Return (X, Y) of the center of cell containing provided text 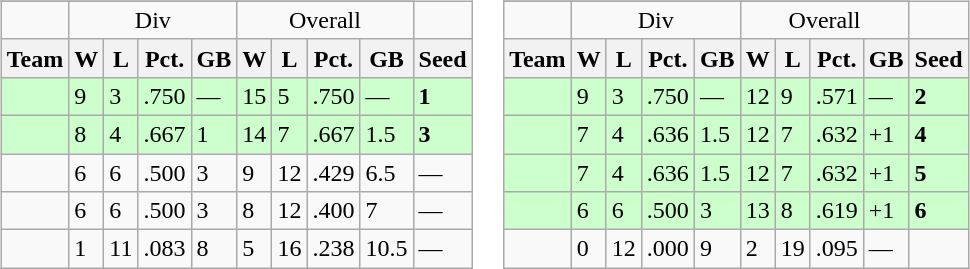
11 (121, 249)
10.5 (386, 249)
15 (254, 96)
.429 (334, 173)
.238 (334, 249)
.571 (836, 96)
16 (290, 249)
.400 (334, 211)
19 (792, 249)
0 (588, 249)
6.5 (386, 173)
.095 (836, 249)
.083 (164, 249)
14 (254, 134)
13 (758, 211)
.000 (668, 249)
.619 (836, 211)
